Find where the given text appears and provide that cell's center as (x, y) coordinate. 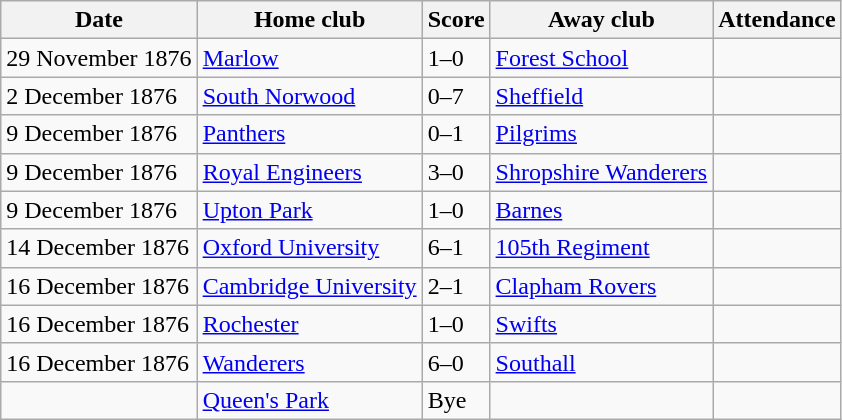
Rochester (310, 324)
Away club (602, 20)
2 December 1876 (99, 96)
6–1 (456, 248)
Sheffield (602, 96)
29 November 1876 (99, 58)
Cambridge University (310, 286)
Clapham Rovers (602, 286)
South Norwood (310, 96)
Date (99, 20)
Pilgrims (602, 134)
0–1 (456, 134)
Queen's Park (310, 400)
Forest School (602, 58)
Wanderers (310, 362)
2–1 (456, 286)
Southall (602, 362)
Home club (310, 20)
14 December 1876 (99, 248)
Marlow (310, 58)
Attendance (777, 20)
Shropshire Wanderers (602, 172)
Bye (456, 400)
Swifts (602, 324)
Score (456, 20)
105th Regiment (602, 248)
0–7 (456, 96)
Oxford University (310, 248)
Barnes (602, 210)
6–0 (456, 362)
3–0 (456, 172)
Upton Park (310, 210)
Panthers (310, 134)
Royal Engineers (310, 172)
